Search for the cell housing the specified text and yield its [X, Y] center coordinate. 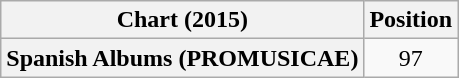
Position [411, 20]
Spanish Albums (PROMUSICAE) [182, 58]
97 [411, 58]
Chart (2015) [182, 20]
